Search for the cell housing the specified text and yield its [X, Y] center coordinate. 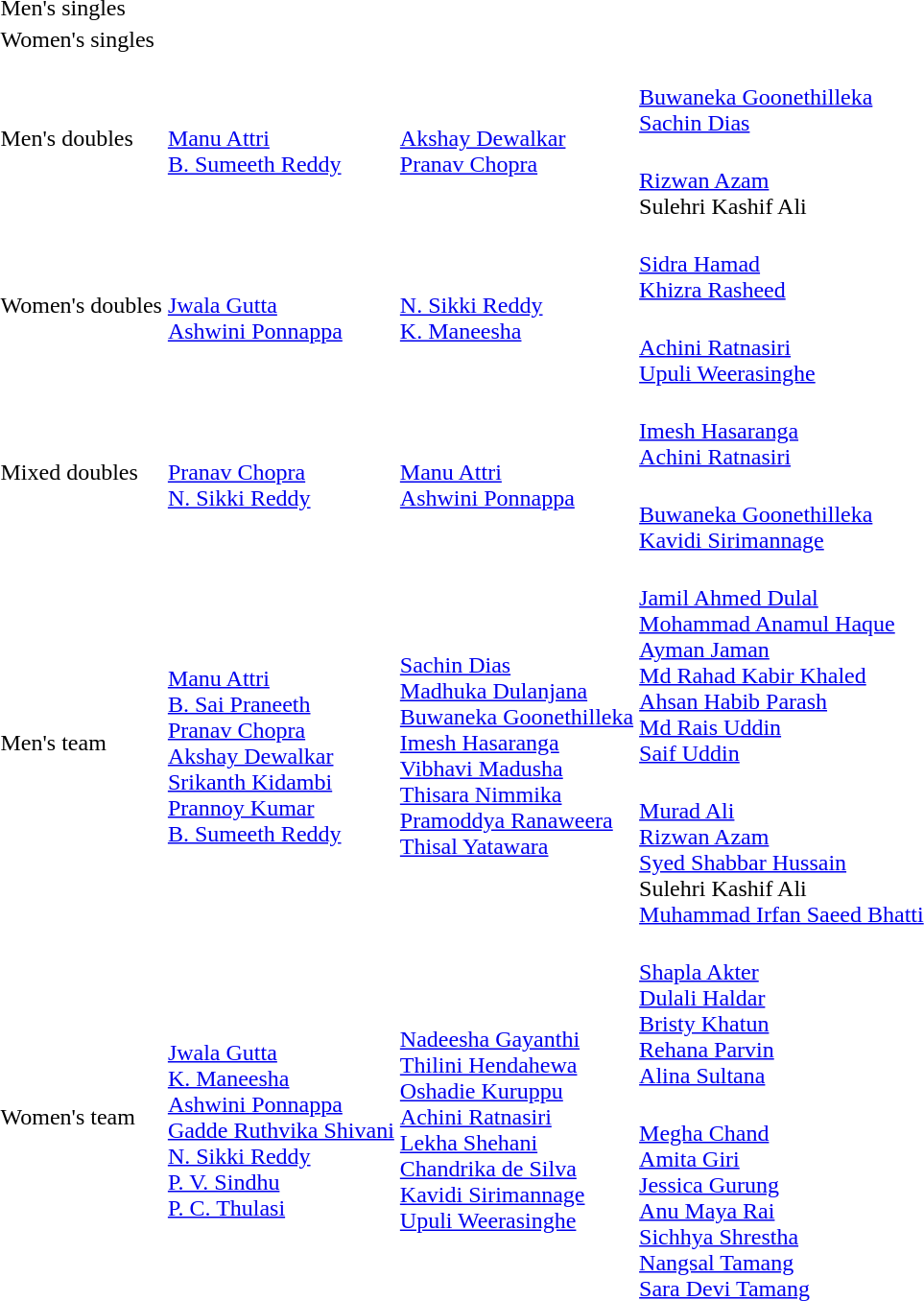
Manu AttriAshwini Ponnappa [516, 472]
Akshay DewalkarPranav Chopra [516, 138]
Pranav ChopraN. Sikki Reddy [280, 472]
Manu AttriB. Sai PraneethPranav ChopraAkshay DewalkarSrikanth KidambiPrannoy KumarB. Sumeeth Reddy [280, 743]
Sachin DiasMadhuka DulanjanaBuwaneka GoonethillekaImesh HasarangaVibhavi MadushaThisara NimmikaPramoddya RanaweeraThisal Yatawara [516, 743]
Manu AttriB. Sumeeth Reddy [280, 138]
Jwala GuttaAshwini Ponnappa [280, 305]
N. Sikki ReddyK. Maneesha [516, 305]
